Return (X, Y) of the center of cell containing provided text 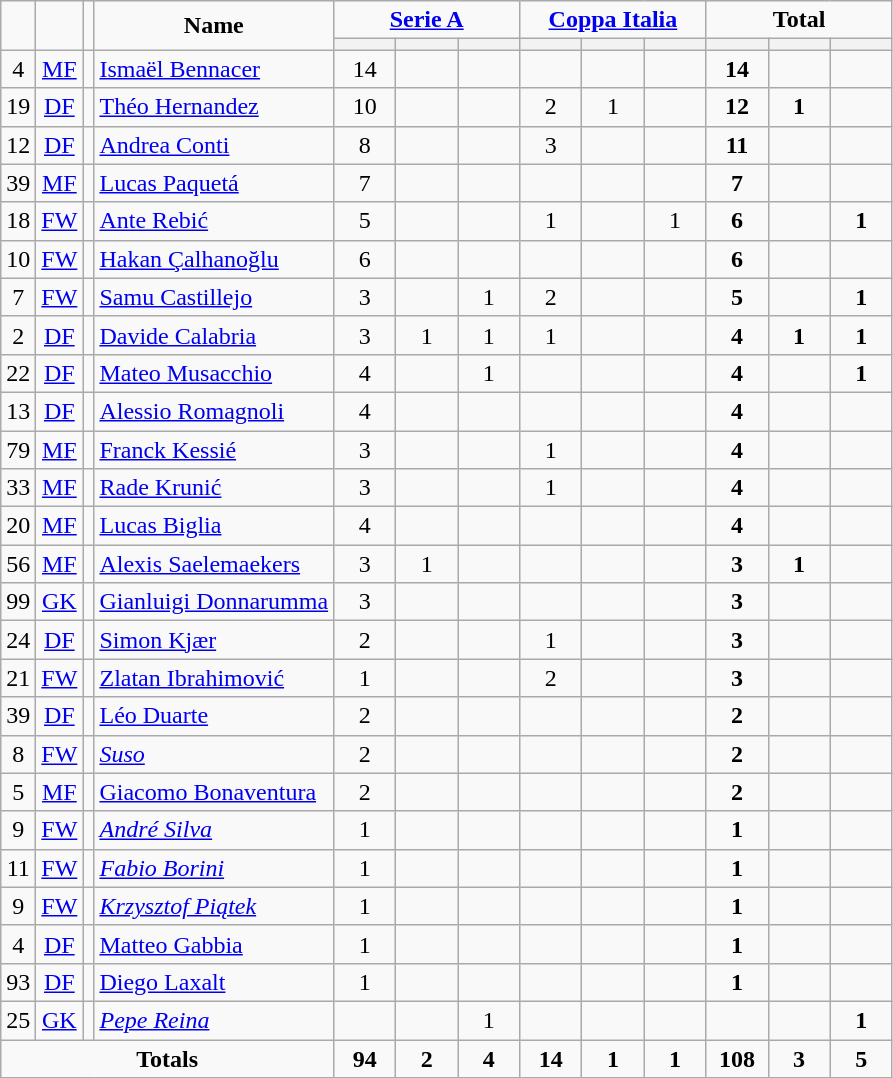
Coppa Italia (613, 20)
Total (799, 20)
Name (214, 26)
Rade Krunić (214, 488)
Franck Kessié (214, 449)
20 (18, 526)
Giacomo Bonaventura (214, 792)
Serie A (427, 20)
19 (18, 107)
13 (18, 411)
Samu Castillejo (214, 297)
Lucas Paquetá (214, 183)
Simon Kjær (214, 640)
Pepe Reina (214, 1020)
Ismaël Bennacer (214, 69)
Suso (214, 754)
24 (18, 640)
Lucas Biglia (214, 526)
Totals (168, 1059)
79 (18, 449)
Alessio Romagnoli (214, 411)
Mateo Musacchio (214, 373)
Ante Rebić (214, 221)
Andrea Conti (214, 145)
Davide Calabria (214, 335)
Gianluigi Donnarumma (214, 602)
Alexis Saelemaekers (214, 564)
108 (737, 1059)
25 (18, 1020)
Matteo Gabbia (214, 944)
Zlatan Ibrahimović (214, 678)
Krzysztof Piątek (214, 906)
33 (18, 488)
56 (18, 564)
18 (18, 221)
21 (18, 678)
Hakan Çalhanoğlu (214, 259)
22 (18, 373)
93 (18, 982)
Diego Laxalt (214, 982)
Léo Duarte (214, 716)
99 (18, 602)
94 (365, 1059)
André Silva (214, 830)
Théo Hernandez (214, 107)
Fabio Borini (214, 868)
